Scan for the cell matching the given text and deliver its (x, y) coordinate at center. 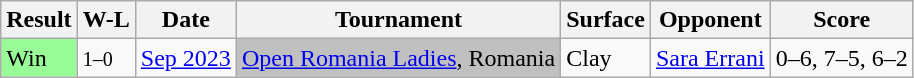
Result (39, 20)
Opponent (710, 20)
Open Romania Ladies, Romania (398, 58)
Sara Errani (710, 58)
0–6, 7–5, 6–2 (842, 58)
1–0 (106, 58)
Win (39, 58)
Tournament (398, 20)
Clay (606, 58)
Score (842, 20)
Surface (606, 20)
Sep 2023 (186, 58)
W-L (106, 20)
Date (186, 20)
